Scan for the cell matching the given text and deliver its [X, Y] coordinate at center. 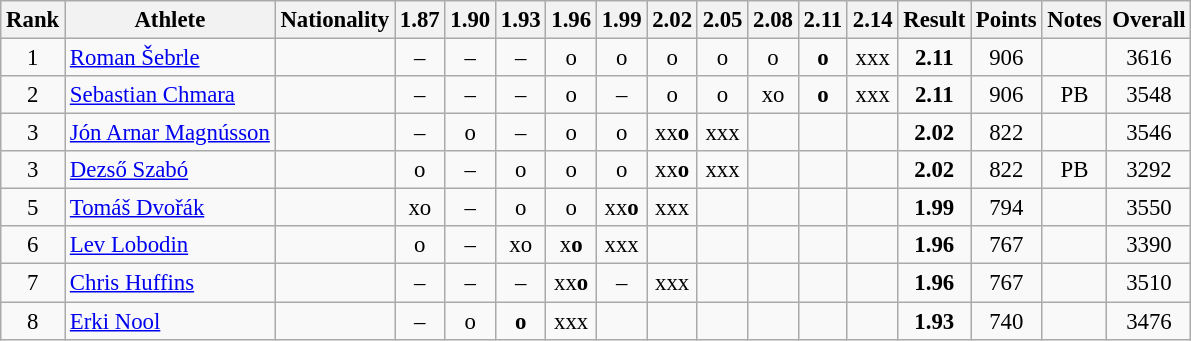
8 [33, 321]
2.08 [773, 20]
3550 [1149, 208]
1.90 [470, 20]
2 [33, 95]
Athlete [170, 20]
7 [33, 283]
Rank [33, 20]
2.14 [872, 20]
Notes [1074, 20]
Nationality [334, 20]
Dezső Szabó [170, 170]
Overall [1149, 20]
3616 [1149, 58]
6 [33, 245]
3510 [1149, 283]
1.87 [420, 20]
3292 [1149, 170]
Erki Nool [170, 321]
2.05 [722, 20]
Chris Huffins [170, 283]
3476 [1149, 321]
794 [1006, 208]
3548 [1149, 95]
3546 [1149, 133]
3390 [1149, 245]
740 [1006, 321]
Roman Šebrle [170, 58]
Lev Lobodin [170, 245]
Tomáš Dvořák [170, 208]
Jón Arnar Magnússon [170, 133]
Points [1006, 20]
5 [33, 208]
Sebastian Chmara [170, 95]
Result [934, 20]
1 [33, 58]
